Locate the cell with the specified text and output its [x, y] center coordinate. 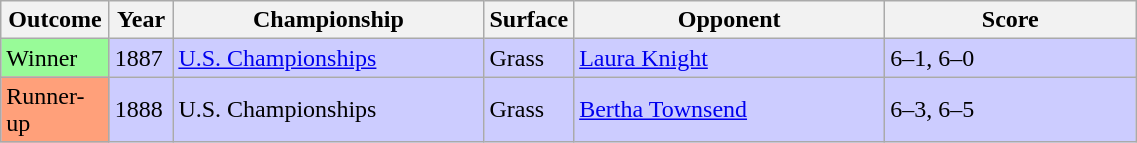
Year [141, 20]
Score [1010, 20]
1888 [141, 110]
Outcome [56, 20]
1887 [141, 58]
Bertha Townsend [730, 110]
6–3, 6–5 [1010, 110]
Opponent [730, 20]
Surface [529, 20]
Championship [328, 20]
6–1, 6–0 [1010, 58]
Laura Knight [730, 58]
Runner-up [56, 110]
Winner [56, 58]
